Return the [x, y] coordinate for the center point of the cell that contains the specified text.  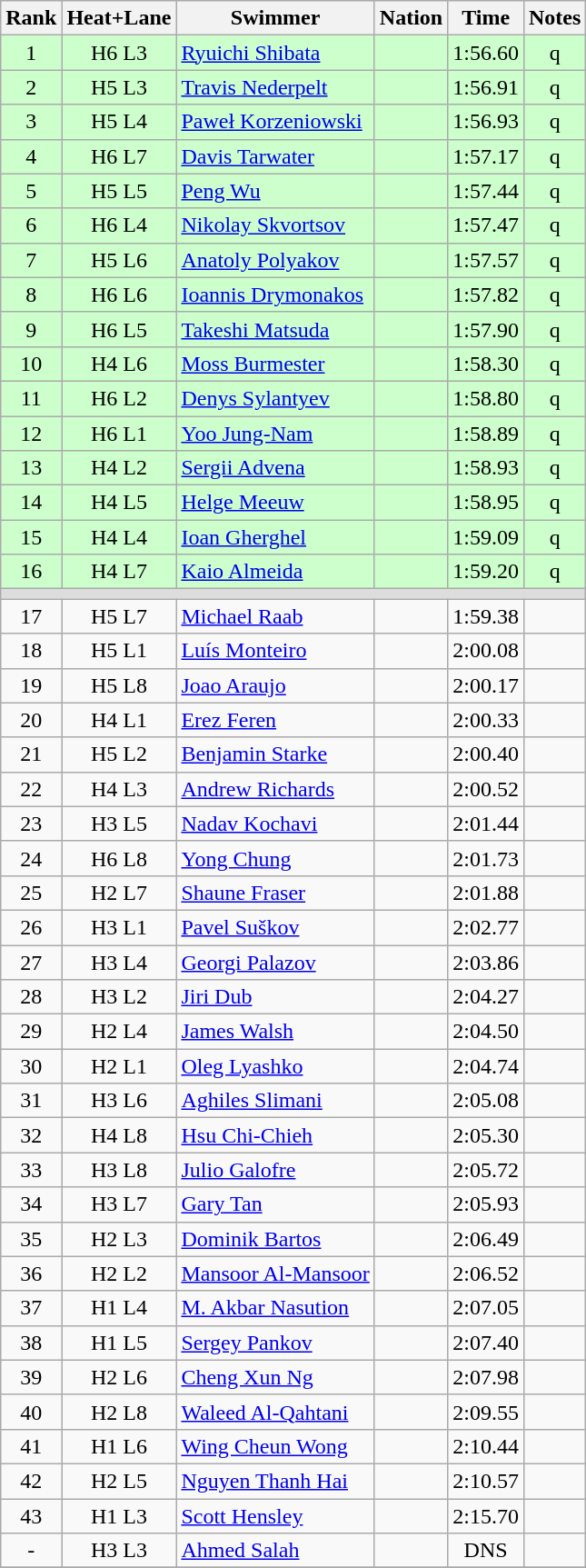
1:57.82 [486, 295]
DNS [486, 1551]
24 [31, 858]
2:06.52 [486, 1273]
2:00.52 [486, 789]
1:57.90 [486, 329]
2:07.98 [486, 1377]
Ioan Gherghel [275, 537]
2:01.88 [486, 893]
Swimmer [275, 18]
H4 L6 [119, 364]
H5 L6 [119, 260]
38 [31, 1343]
Luís Monteiro [275, 651]
H3 L5 [119, 824]
2:07.05 [486, 1308]
17 [31, 616]
32 [31, 1135]
19 [31, 685]
H4 L2 [119, 468]
H3 L8 [119, 1170]
1 [31, 53]
2:00.33 [486, 720]
Nikolay Skvortsov [275, 225]
13 [31, 468]
2:10.57 [486, 1481]
Ryuichi Shibata [275, 53]
33 [31, 1170]
29 [31, 1032]
27 [31, 963]
H2 L1 [119, 1066]
H1 L5 [119, 1343]
2:05.93 [486, 1204]
H6 L5 [119, 329]
H2 L5 [119, 1481]
H1 L6 [119, 1446]
26 [31, 927]
Benjamin Starke [275, 754]
12 [31, 434]
Davis Tarwater [275, 156]
H6 L2 [119, 398]
Dominik Bartos [275, 1239]
35 [31, 1239]
22 [31, 789]
Julio Galofre [275, 1170]
18 [31, 651]
H6 L6 [119, 295]
Moss Burmester [275, 364]
Jiri Dub [275, 997]
H5 L8 [119, 685]
Peng Wu [275, 191]
2:09.55 [486, 1412]
25 [31, 893]
2:04.74 [486, 1066]
Helge Meeuw [275, 503]
H2 L3 [119, 1239]
7 [31, 260]
Scott Hensley [275, 1515]
Takeshi Matsuda [275, 329]
36 [31, 1273]
1:59.38 [486, 616]
2:01.44 [486, 824]
Notes [554, 18]
H6 L8 [119, 858]
9 [31, 329]
Cheng Xun Ng [275, 1377]
2:15.70 [486, 1515]
Waleed Al-Qahtani [275, 1412]
H2 L2 [119, 1273]
1:59.09 [486, 537]
15 [31, 537]
2:02.77 [486, 927]
Sergii Advena [275, 468]
Heat+Lane [119, 18]
39 [31, 1377]
Georgi Palazov [275, 963]
H3 L3 [119, 1551]
Gary Tan [275, 1204]
James Walsh [275, 1032]
Anatoly Polyakov [275, 260]
H3 L2 [119, 997]
16 [31, 572]
Joao Araujo [275, 685]
28 [31, 997]
1:57.47 [486, 225]
1:59.20 [486, 572]
Yong Chung [275, 858]
H1 L3 [119, 1515]
40 [31, 1412]
H4 L7 [119, 572]
H4 L3 [119, 789]
2:05.72 [486, 1170]
1:58.93 [486, 468]
11 [31, 398]
Michael Raab [275, 616]
H6 L4 [119, 225]
Nadav Kochavi [275, 824]
Nation [411, 18]
H4 L8 [119, 1135]
14 [31, 503]
42 [31, 1481]
H4 L5 [119, 503]
H5 L4 [119, 122]
H4 L4 [119, 537]
6 [31, 225]
Wing Cheun Wong [275, 1446]
Andrew Richards [275, 789]
H5 L7 [119, 616]
10 [31, 364]
H3 L1 [119, 927]
Aghiles Slimani [275, 1101]
41 [31, 1446]
8 [31, 295]
H1 L4 [119, 1308]
1:58.80 [486, 398]
1:57.44 [486, 191]
2:10.44 [486, 1446]
H2 L7 [119, 893]
Erez Feren [275, 720]
1:56.60 [486, 53]
23 [31, 824]
Travis Nederpelt [275, 87]
H5 L1 [119, 651]
H2 L4 [119, 1032]
2:00.40 [486, 754]
2:04.27 [486, 997]
2:03.86 [486, 963]
1:56.91 [486, 87]
Sergey Pankov [275, 1343]
34 [31, 1204]
Hsu Chi-Chieh [275, 1135]
H3 L6 [119, 1101]
H6 L7 [119, 156]
H2 L6 [119, 1377]
1:58.95 [486, 503]
2:05.30 [486, 1135]
31 [31, 1101]
2:07.40 [486, 1343]
H3 L7 [119, 1204]
2:04.50 [486, 1032]
20 [31, 720]
1:58.89 [486, 434]
Rank [31, 18]
M. Akbar Nasution [275, 1308]
2:00.17 [486, 685]
5 [31, 191]
H2 L8 [119, 1412]
Time [486, 18]
Ahmed Salah [275, 1551]
2:01.73 [486, 858]
37 [31, 1308]
43 [31, 1515]
1:56.93 [486, 122]
Paweł Korzeniowski [275, 122]
Kaio Almeida [275, 572]
H6 L3 [119, 53]
H5 L2 [119, 754]
Ioannis Drymonakos [275, 295]
1:58.30 [486, 364]
21 [31, 754]
1:57.17 [486, 156]
- [31, 1551]
2:00.08 [486, 651]
1:57.57 [486, 260]
Nguyen Thanh Hai [275, 1481]
H5 L3 [119, 87]
Mansoor Al-Mansoor [275, 1273]
H6 L1 [119, 434]
4 [31, 156]
H4 L1 [119, 720]
H3 L4 [119, 963]
Pavel Suškov [275, 927]
Shaune Fraser [275, 893]
Denys Sylantyev [275, 398]
Oleg Lyashko [275, 1066]
H5 L5 [119, 191]
2:05.08 [486, 1101]
2 [31, 87]
30 [31, 1066]
Yoo Jung-Nam [275, 434]
2:06.49 [486, 1239]
3 [31, 122]
